Detect which cell encompasses the target text, then output its [x, y] center coordinate. 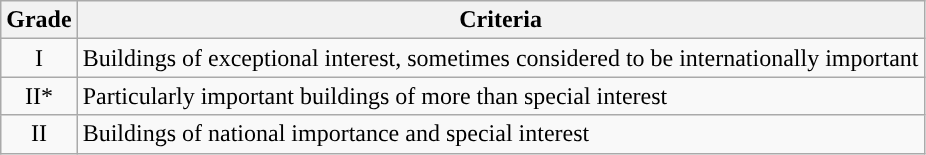
II [39, 134]
Buildings of exceptional interest, sometimes considered to be internationally important [500, 58]
Criteria [500, 20]
Buildings of national importance and special interest [500, 134]
Grade [39, 20]
Particularly important buildings of more than special interest [500, 96]
I [39, 58]
II* [39, 96]
